Provide the (x, y) coordinate of the cell's center where the given text is located.  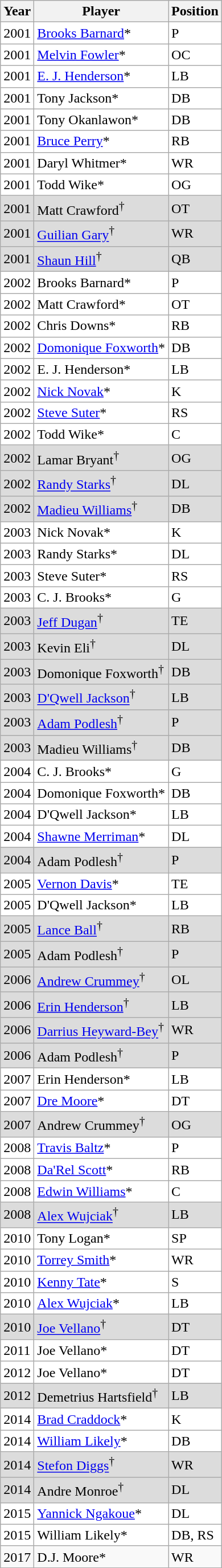
Torrey Smith* (101, 1260)
2011 (17, 1350)
OC (195, 55)
Lance Ball† (101, 929)
Position (195, 11)
QB (195, 259)
Dre Moore* (101, 1101)
DB, RS (195, 1535)
Da'Rel Scott* (101, 1170)
Guilian Gary† (101, 234)
Erin Henderson* (101, 1079)
Tony Jackson* (101, 98)
Shawne Merriman* (101, 836)
Stefon Diggs† (101, 1464)
Matt Crawford* (101, 304)
OL (195, 980)
Kenny Tate* (101, 1282)
Kevin Eli† (101, 646)
Demetrius Hartsfield† (101, 1396)
Tony Logan* (101, 1238)
Vernon Davis* (101, 884)
Melvin Fowler* (101, 55)
Bruce Perry* (101, 141)
Edwin Williams* (101, 1191)
D.J. Moore* (101, 1557)
Lamar Bryant† (101, 458)
Chris Downs* (101, 326)
Alex Wujciak† (101, 1215)
Domonique Foxworth† (101, 671)
2017 (17, 1557)
Tony Okanlawon* (101, 120)
Yannick Ngakoue* (101, 1513)
Andre Monroe† (101, 1491)
Randy Starks† (101, 483)
Player (101, 11)
Jeff Dugan† (101, 621)
Year (17, 11)
D'Qwell Jackson† (101, 697)
Joe Vellano† (101, 1328)
Daryl Whitmer* (101, 163)
Shaun Hill† (101, 259)
SP (195, 1238)
S (195, 1282)
Randy Starks* (101, 554)
Darrius Heyward-Bey† (101, 1030)
Erin Henderson† (101, 1005)
Matt Crawford† (101, 209)
Brad Craddock* (101, 1419)
Alex Wujciak* (101, 1304)
Travis Baltz* (101, 1148)
